Return the [X, Y] coordinate for the center point of the cell that contains the specified text.  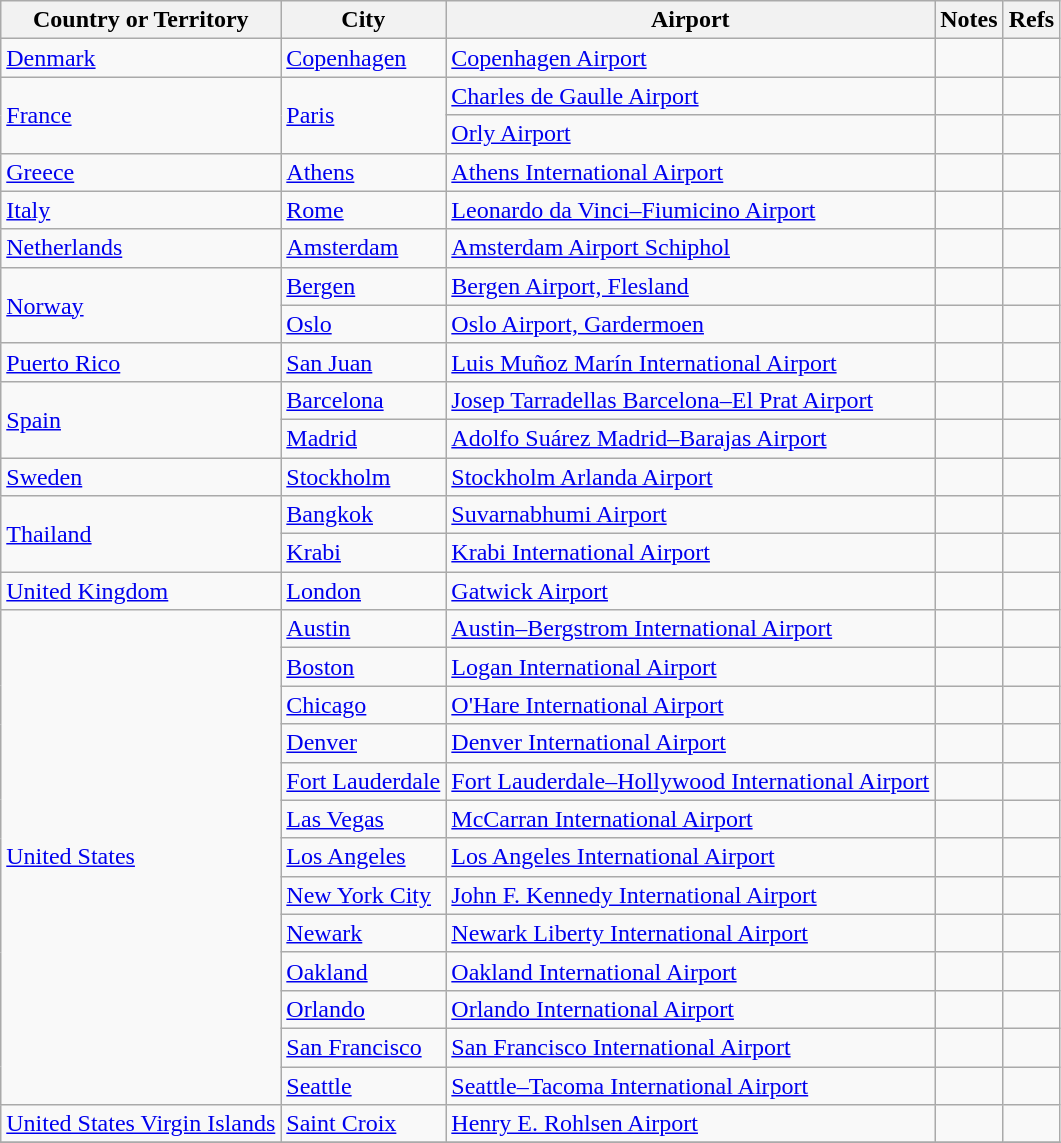
Rome [364, 210]
Bangkok [364, 515]
Spain [141, 419]
Copenhagen [364, 58]
Refs [1031, 20]
San Juan [364, 362]
Josep Tarradellas Barcelona–El Prat Airport [690, 400]
Stockholm Arlanda Airport [690, 477]
Orly Airport [690, 134]
Los Angeles [364, 857]
San Francisco [364, 1047]
Charles de Gaulle Airport [690, 96]
New York City [364, 895]
Seattle–Tacoma International Airport [690, 1085]
Seattle [364, 1085]
San Francisco International Airport [690, 1047]
Oakland International Airport [690, 971]
Los Angeles International Airport [690, 857]
Luis Muñoz Marín International Airport [690, 362]
Austin [364, 629]
United Kingdom [141, 591]
Norway [141, 305]
Greece [141, 172]
McCarran International Airport [690, 819]
Paris [364, 115]
Athens International Airport [690, 172]
Airport [690, 20]
John F. Kennedy International Airport [690, 895]
Saint Croix [364, 1124]
Gatwick Airport [690, 591]
Krabi [364, 553]
Newark Liberty International Airport [690, 933]
Sweden [141, 477]
United States [141, 858]
Puerto Rico [141, 362]
Chicago [364, 705]
Newark [364, 933]
France [141, 115]
London [364, 591]
Notes [969, 20]
Copenhagen Airport [690, 58]
Suvarnabhumi Airport [690, 515]
Amsterdam [364, 248]
Amsterdam Airport Schiphol [690, 248]
Orlando International Airport [690, 1009]
City [364, 20]
Bergen Airport, Flesland [690, 286]
Country or Territory [141, 20]
Thailand [141, 534]
Fort Lauderdale–Hollywood International Airport [690, 781]
Krabi International Airport [690, 553]
Denver International Airport [690, 743]
Las Vegas [364, 819]
Oslo [364, 324]
Stockholm [364, 477]
Boston [364, 667]
Denmark [141, 58]
Netherlands [141, 248]
Barcelona [364, 400]
Fort Lauderdale [364, 781]
Orlando [364, 1009]
Italy [141, 210]
Leonardo da Vinci–Fiumicino Airport [690, 210]
Athens [364, 172]
Bergen [364, 286]
Oakland [364, 971]
Adolfo Suárez Madrid–Barajas Airport [690, 438]
Oslo Airport, Gardermoen [690, 324]
Denver [364, 743]
Logan International Airport [690, 667]
O'Hare International Airport [690, 705]
Austin–Bergstrom International Airport [690, 629]
United States Virgin Islands [141, 1124]
Henry E. Rohlsen Airport [690, 1124]
Madrid [364, 438]
